Return the [X, Y] coordinate for the center point of the cell that contains the specified text.  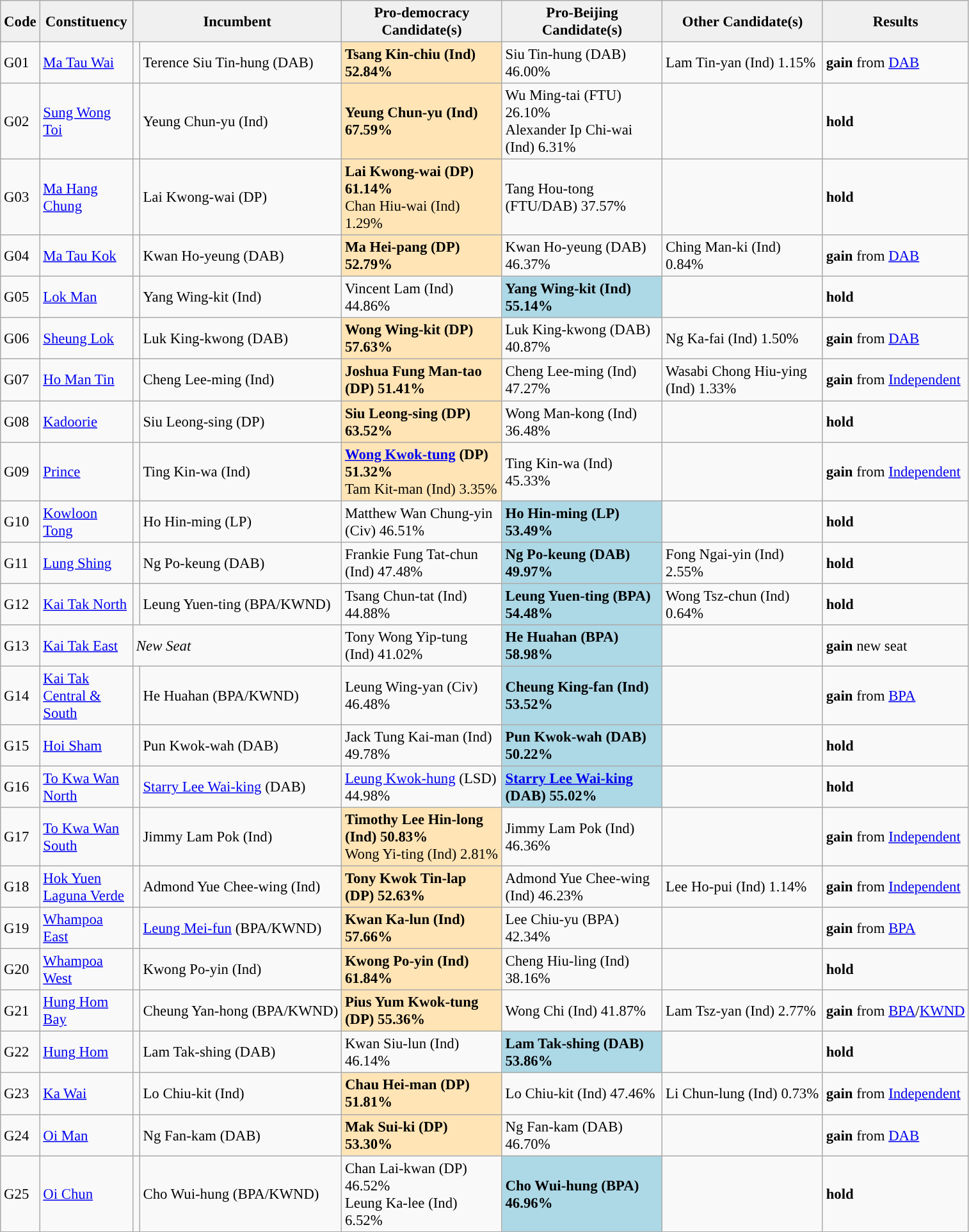
Lee Ho-pui (Ind) 1.14% [742, 888]
Pius Yum Kwok-tung (DP) 55.36% [422, 1010]
Tony Wong Yip-tung (Ind) 41.02% [422, 645]
Chau Hei-man (DP) 51.81% [422, 1094]
Constituency [86, 22]
G24 [20, 1135]
Oi Chun [86, 1194]
Yang Wing-kit (Ind) 55.14% [582, 297]
Pro-democracy Candidate(s) [422, 22]
Cheng Hiu-ling (Ind) 38.16% [582, 969]
Luk King-kwong (DAB) 40.87% [582, 338]
G20 [20, 969]
Wong Kwok-tung (DP) 51.32%Tam Kit-man (Ind) 3.35% [422, 471]
Admond Yue Chee-wing (Ind) [241, 888]
Ng Fan-kam (DAB) 46.70% [582, 1135]
Starry Lee Wai-king (DAB) [241, 786]
Frankie Fung Tat-chun (Ind) 47.48% [422, 562]
Ka Wai [86, 1094]
Lee Chiu-yu (BPA) 42.34% [582, 928]
G03 [20, 197]
Yeung Chun-yu (Ind) [241, 122]
Ho Hin-ming (LP) [241, 521]
G09 [20, 471]
Cheng Lee-ming (Ind) 47.27% [582, 380]
Wong Tsz-chun (Ind) 0.64% [742, 604]
G07 [20, 380]
Wu Ming-tai (FTU) 26.10%Alexander Ip Chi-wai (Ind) 6.31% [582, 122]
Leung Yuen-ting (BPA/KWND) [241, 604]
Kwan Ho-yeung (DAB) 46.37% [582, 256]
Li Chun-lung (Ind) 0.73% [742, 1094]
Sheung Lok [86, 338]
G15 [20, 745]
Lung Shing [86, 562]
Kwong Po-yin (Ind) [241, 969]
Fong Ngai-yin (Ind) 2.55% [742, 562]
Jimmy Lam Pok (Ind) 46.36% [582, 837]
Whampoa East [86, 928]
Siu Leong-sing (DP) 63.52% [422, 421]
New Seat [237, 645]
Lai Kwong-wai (DP) [241, 197]
Ng Fan-kam (DAB) [241, 1135]
Leung Kwok-hung (LSD) 44.98% [422, 786]
Leung Mei-fun (BPA/KWND) [241, 928]
Siu Leong-sing (DP) [241, 421]
Lo Chiu-kit (Ind) 47.46% [582, 1094]
Chan Lai-kwan (DP) 46.52%Leung Ka-lee (Ind) 6.52% [422, 1194]
Ma Hang Chung [86, 197]
G05 [20, 297]
Pro-Beijing Candidate(s) [582, 22]
Wong Wing-kit (DP) 57.63% [422, 338]
Jack Tung Kai-man (Ind) 49.78% [422, 745]
Lok Man [86, 297]
Lam Tak-shing (DAB) [241, 1053]
Tsang Chun-tat (Ind) 44.88% [422, 604]
Kowloon Tong [86, 521]
G10 [20, 521]
Ng Ka-fai (Ind) 1.50% [742, 338]
Luk King-kwong (DAB) [241, 338]
Ng Po-keung (DAB) 49.97% [582, 562]
To Kwa Wan North [86, 786]
G11 [20, 562]
Cho Wui-hung (BPA/KWND) [241, 1194]
Incumbent [237, 22]
Kai Tak North [86, 604]
Hung Hom Bay [86, 1010]
Admond Yue Chee-wing (Ind) 46.23% [582, 888]
Cheung Yan-hong (BPA/KWND) [241, 1010]
G02 [20, 122]
He Huahan (BPA) 58.98% [582, 645]
Lam Tin-yan (Ind) 1.15% [742, 63]
Sung Wong Toi [86, 122]
Kwan Siu-lun (Ind) 46.14% [422, 1053]
Siu Tin-hung (DAB) 46.00% [582, 63]
G19 [20, 928]
G21 [20, 1010]
Hung Hom [86, 1053]
Code [20, 22]
Pun Kwok-wah (DAB) 50.22% [582, 745]
G13 [20, 645]
Terence Siu Tin-hung (DAB) [241, 63]
Cheng Lee-ming (Ind) [241, 380]
G14 [20, 695]
Ting Kin-wa (Ind) [241, 471]
Hoi Sham [86, 745]
Ma Tau Kok [86, 256]
Kwan Ho-yeung (DAB) [241, 256]
Tsang Kin-chiu (Ind) 52.84% [422, 63]
Kai Tak East [86, 645]
Hok Yuen Laguna Verde [86, 888]
Wong Chi (Ind) 41.87% [582, 1010]
Pun Kwok-wah (DAB) [241, 745]
Leung Wing-yan (Civ) 46.48% [422, 695]
G06 [20, 338]
Prince [86, 471]
G16 [20, 786]
G08 [20, 421]
Jimmy Lam Pok (Ind) [241, 837]
Wong Man-kong (Ind) 36.48% [582, 421]
Kwong Po-yin (Ind) 61.84% [422, 969]
Lai Kwong-wai (DP) 61.14%Chan Hiu-wai (Ind) 1.29% [422, 197]
Ng Po-keung (DAB) [241, 562]
gain from BPA/KWND [895, 1010]
Ching Man-ki (Ind) 0.84% [742, 256]
Ma Tau Wai [86, 63]
Cheung King-fan (Ind) 53.52% [582, 695]
Other Candidate(s) [742, 22]
G25 [20, 1194]
Lam Tak-shing (DAB) 53.86% [582, 1053]
Ho Hin-ming (LP) 53.49% [582, 521]
Kwan Ka-lun (Ind) 57.66% [422, 928]
G22 [20, 1053]
Ting Kin-wa (Ind) 45.33% [582, 471]
Kai Tak Central & South [86, 695]
Oi Man [86, 1135]
Lam Tsz-yan (Ind) 2.77% [742, 1010]
Matthew Wan Chung-yin (Civ) 46.51% [422, 521]
To Kwa Wan South [86, 837]
Timothy Lee Hin-long (Ind) 50.83%Wong Yi-ting (Ind) 2.81% [422, 837]
G17 [20, 837]
G01 [20, 63]
Wasabi Chong Hiu-ying (Ind) 1.33% [742, 380]
Tang Hou-tong (FTU/DAB) 37.57% [582, 197]
Yang Wing-kit (Ind) [241, 297]
G04 [20, 256]
Ho Man Tin [86, 380]
Cho Wui-hung (BPA) 46.96% [582, 1194]
Joshua Fung Man-tao (DP) 51.41% [422, 380]
Tony Kwok Tin-lap (DP) 52.63% [422, 888]
Starry Lee Wai-king (DAB) 55.02% [582, 786]
Whampoa West [86, 969]
gain new seat [895, 645]
Results [895, 22]
Leung Yuen-ting (BPA) 54.48% [582, 604]
G12 [20, 604]
Mak Sui-ki (DP) 53.30% [422, 1135]
G23 [20, 1094]
Yeung Chun-yu (Ind) 67.59% [422, 122]
Vincent Lam (Ind) 44.86% [422, 297]
Ma Hei-pang (DP) 52.79% [422, 256]
Lo Chiu-kit (Ind) [241, 1094]
Kadoorie [86, 421]
G18 [20, 888]
He Huahan (BPA/KWND) [241, 695]
